Find where the given text appears and provide that cell's center as [x, y] coordinate. 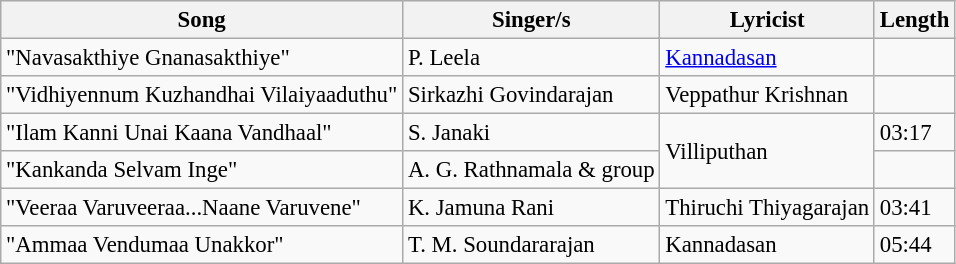
A. G. Rathnamala & group [532, 170]
03:17 [914, 133]
"Kankanda Selvam Inge" [202, 170]
"Vidhiyennum Kuzhandhai Vilaiyaaduthu" [202, 95]
S. Janaki [532, 133]
Length [914, 20]
"Ammaa Vendumaa Unakkor" [202, 245]
K. Jamuna Rani [532, 208]
Veppathur Krishnan [767, 95]
Lyricist [767, 20]
T. M. Soundararajan [532, 245]
Sirkazhi Govindarajan [532, 95]
Villiputhan [767, 152]
"Navasakthiye Gnanasakthiye" [202, 58]
03:41 [914, 208]
Song [202, 20]
Singer/s [532, 20]
"Ilam Kanni Unai Kaana Vandhaal" [202, 133]
"Veeraa Varuveeraa...Naane Varuvene" [202, 208]
P. Leela [532, 58]
05:44 [914, 245]
Thiruchi Thiyagarajan [767, 208]
